Extract the [X, Y] coordinate from the center of the cell holding the provided text.  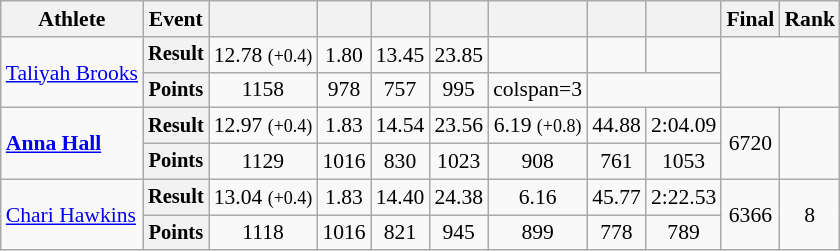
1053 [684, 162]
899 [538, 233]
13.04 (+0.4) [264, 197]
1129 [264, 162]
6.19 (+0.8) [538, 126]
995 [458, 90]
1.80 [344, 55]
Chari Hawkins [72, 214]
821 [400, 233]
761 [616, 162]
Athlete [72, 19]
789 [684, 233]
Anna Hall [72, 144]
Taliyah Brooks [72, 72]
44.88 [616, 126]
1023 [458, 162]
1158 [264, 90]
978 [344, 90]
Rank [810, 19]
6720 [750, 144]
14.40 [400, 197]
8 [810, 214]
2:22.53 [684, 197]
14.54 [400, 126]
12.97 (+0.4) [264, 126]
Final [750, 19]
6366 [750, 214]
23.56 [458, 126]
13.45 [400, 55]
778 [616, 233]
1118 [264, 233]
945 [458, 233]
6.16 [538, 197]
908 [538, 162]
Event [176, 19]
23.85 [458, 55]
830 [400, 162]
12.78 (+0.4) [264, 55]
45.77 [616, 197]
2:04.09 [684, 126]
757 [400, 90]
24.38 [458, 197]
colspan=3 [538, 90]
